Scan for the cell matching the given text and deliver its [X, Y] coordinate at center. 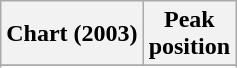
Peakposition [189, 34]
Chart (2003) [72, 34]
